Determine the [x, y] coordinate at the center of the cell enclosing the given text.  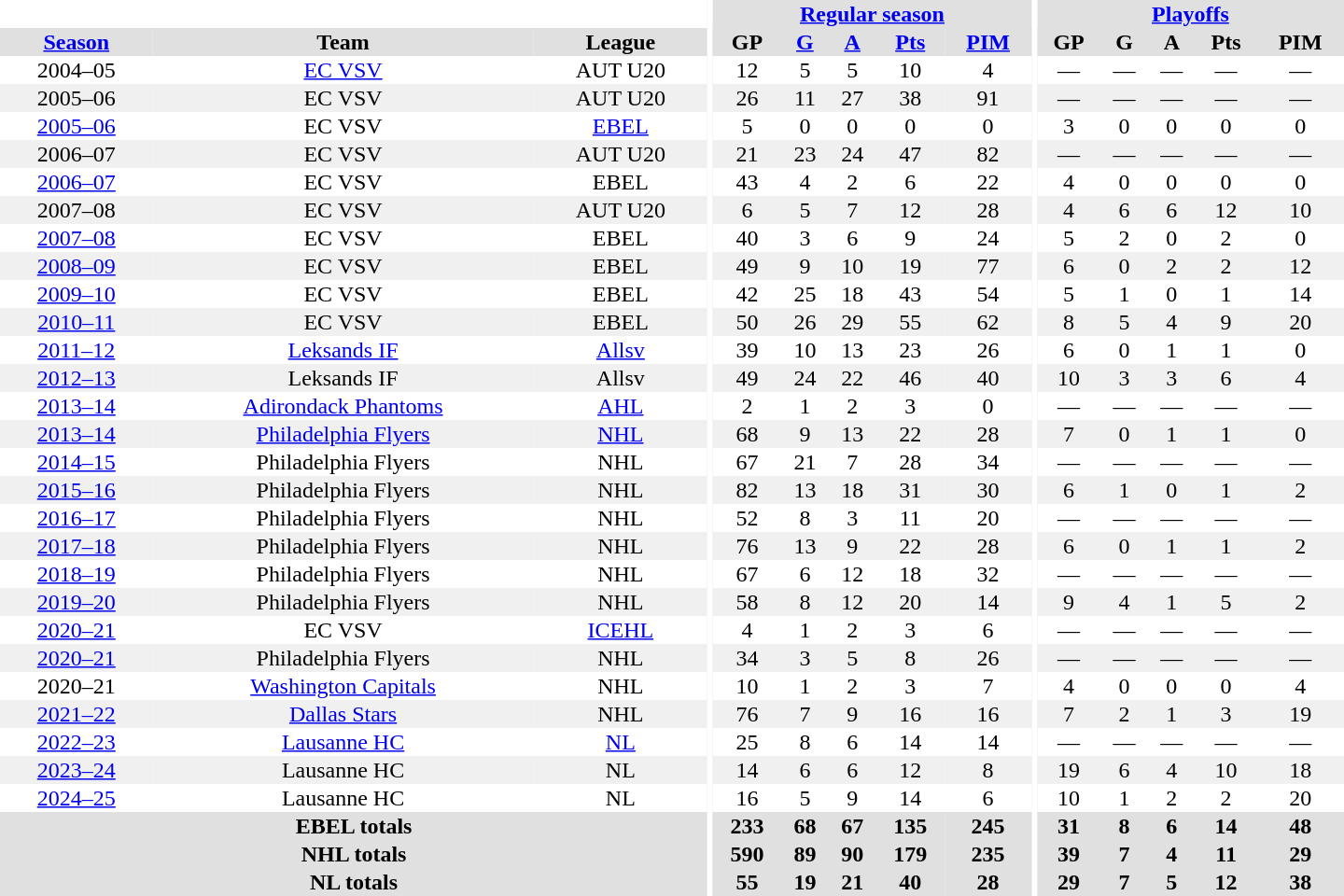
2004–05 [77, 70]
2009–10 [77, 294]
2017–18 [77, 546]
Adirondack Phantoms [343, 406]
235 [987, 854]
46 [911, 378]
AHL [622, 406]
2010–11 [77, 322]
62 [987, 322]
NHL totals [354, 854]
245 [987, 826]
58 [747, 602]
89 [805, 854]
27 [853, 98]
48 [1301, 826]
Team [343, 42]
91 [987, 98]
NL totals [354, 882]
Playoffs [1191, 14]
Season [77, 42]
2019–20 [77, 602]
52 [747, 518]
Regular season [873, 14]
2023–24 [77, 770]
2018–19 [77, 574]
2014–15 [77, 462]
54 [987, 294]
EBEL totals [354, 826]
47 [911, 154]
30 [987, 490]
90 [853, 854]
ICEHL [622, 630]
32 [987, 574]
Washington Capitals [343, 686]
2016–17 [77, 518]
2021–22 [77, 714]
2012–13 [77, 378]
2011–12 [77, 350]
2022–23 [77, 742]
42 [747, 294]
135 [911, 826]
179 [911, 854]
League [622, 42]
590 [747, 854]
2008–09 [77, 266]
2015–16 [77, 490]
2024–25 [77, 798]
77 [987, 266]
233 [747, 826]
50 [747, 322]
Dallas Stars [343, 714]
